Search for the cell housing the specified text and yield its (X, Y) center coordinate. 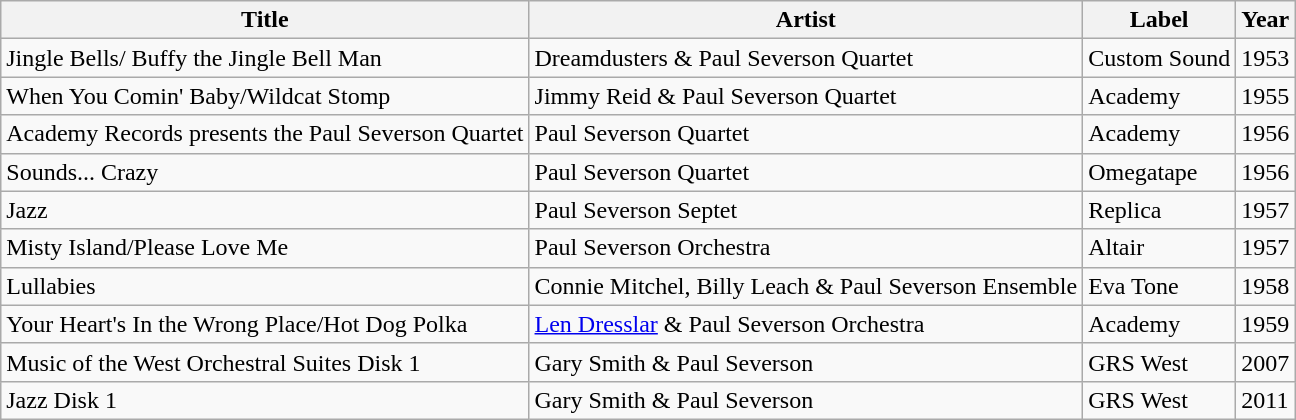
Sounds... Crazy (265, 172)
Len Dresslar & Paul Severson Orchestra (806, 324)
Year (1266, 20)
Jazz Disk 1 (265, 400)
1958 (1266, 286)
Artist (806, 20)
Paul Severson Septet (806, 210)
Your Heart's In the Wrong Place/Hot Dog Polka (265, 324)
Omegatape (1160, 172)
1959 (1266, 324)
Paul Severson Orchestra (806, 248)
Connie Mitchel, Billy Leach & Paul Severson Ensemble (806, 286)
Altair (1160, 248)
2011 (1266, 400)
Music of the West Orchestral Suites Disk 1 (265, 362)
Academy Records presents the Paul Severson Quartet (265, 134)
Jazz (265, 210)
Eva Tone (1160, 286)
Custom Sound (1160, 58)
When You Comin' Baby/Wildcat Stomp (265, 96)
Replica (1160, 210)
Label (1160, 20)
1953 (1266, 58)
Dreamdusters & Paul Severson Quartet (806, 58)
Title (265, 20)
Misty Island/Please Love Me (265, 248)
Jingle Bells/ Buffy the Jingle Bell Man (265, 58)
Lullabies (265, 286)
2007 (1266, 362)
Jimmy Reid & Paul Severson Quartet (806, 96)
1955 (1266, 96)
